Capture the cell that displays the provided text and extract its (X, Y) central coordinate. 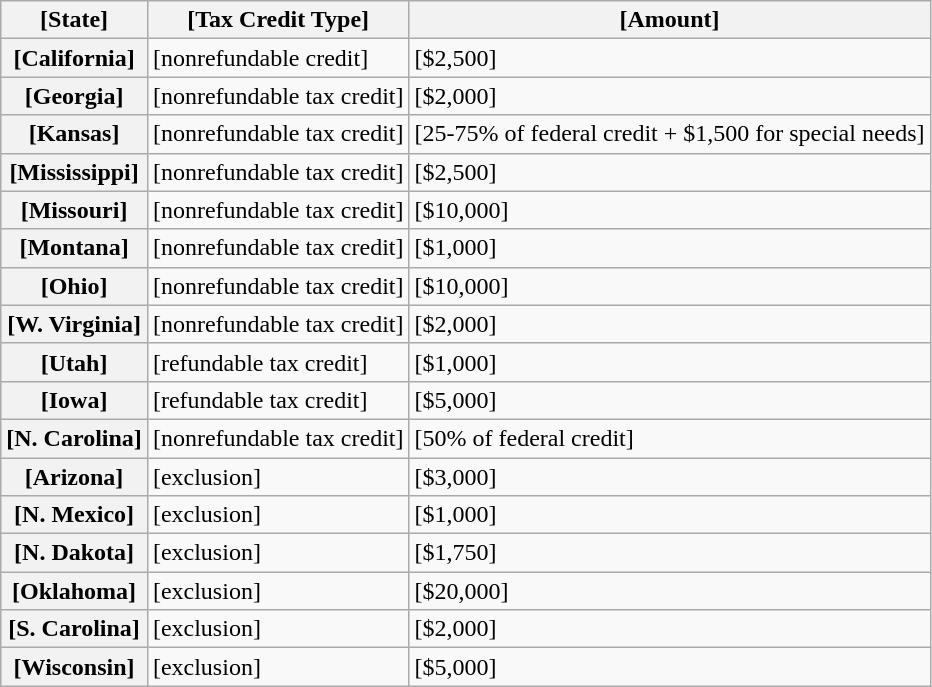
[S. Carolina] (74, 629)
[Mississippi] (74, 172)
[Arizona] (74, 477)
[$20,000] (670, 591)
[$3,000] (670, 477)
[Ohio] (74, 286)
[Oklahoma] (74, 591)
[$1,750] (670, 553)
[50% of federal credit] (670, 438)
[Tax Credit Type] (278, 20)
[W. Virginia] (74, 324)
[Utah] (74, 362)
[25-75% of federal credit + $1,500 for special needs] (670, 134)
[Wisconsin] (74, 667)
[N. Dakota] (74, 553)
[Georgia] (74, 96)
[Montana] (74, 248)
[N. Mexico] (74, 515)
[nonrefundable credit] (278, 58)
[California] (74, 58)
[Missouri] (74, 210)
[State] (74, 20)
[N. Carolina] (74, 438)
[Kansas] (74, 134)
[Amount] (670, 20)
[Iowa] (74, 400)
